Locate the cell with the specified text and output its [X, Y] center coordinate. 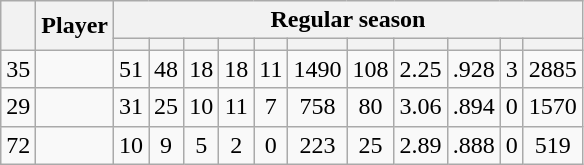
48 [166, 69]
Player [75, 26]
80 [370, 107]
7 [271, 107]
1490 [318, 69]
3.06 [420, 107]
223 [318, 145]
31 [132, 107]
2.25 [420, 69]
519 [552, 145]
5 [202, 145]
108 [370, 69]
2.89 [420, 145]
1570 [552, 107]
2885 [552, 69]
.888 [474, 145]
35 [18, 69]
.928 [474, 69]
758 [318, 107]
9 [166, 145]
Regular season [348, 20]
2 [236, 145]
3 [512, 69]
.894 [474, 107]
72 [18, 145]
29 [18, 107]
51 [132, 69]
